Locate the cell with the specified text and output its [x, y] center coordinate. 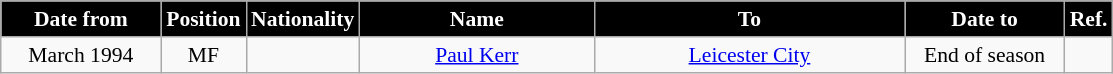
Paul Kerr [476, 55]
Nationality [302, 19]
MF [204, 55]
Name [476, 19]
Ref. [1089, 19]
End of season [985, 55]
Date from [81, 19]
Date to [985, 19]
March 1994 [81, 55]
Position [204, 19]
Leicester City [749, 55]
To [749, 19]
